Return (X, Y) of the center of cell containing provided text 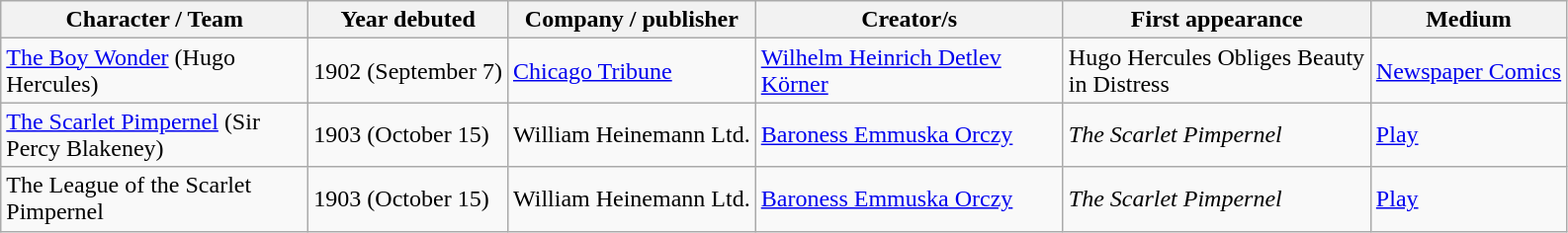
Newspaper Comics (1468, 71)
The League of the Scarlet Pimpernel (154, 199)
Character / Team (154, 20)
Year debuted (408, 20)
Medium (1468, 20)
Hugo Hercules Obliges Beauty in Distress (1216, 71)
1902 (September 7) (408, 71)
Company / publisher (631, 20)
Creator/s (910, 20)
First appearance (1216, 20)
Wilhelm Heinrich Detlev Körner (910, 71)
The Boy Wonder (Hugo Hercules) (154, 71)
Chicago Tribune (631, 71)
The Scarlet Pimpernel (Sir Percy Blakeney) (154, 134)
